Return the [x, y] coordinate for the center point of the cell that contains the specified text.  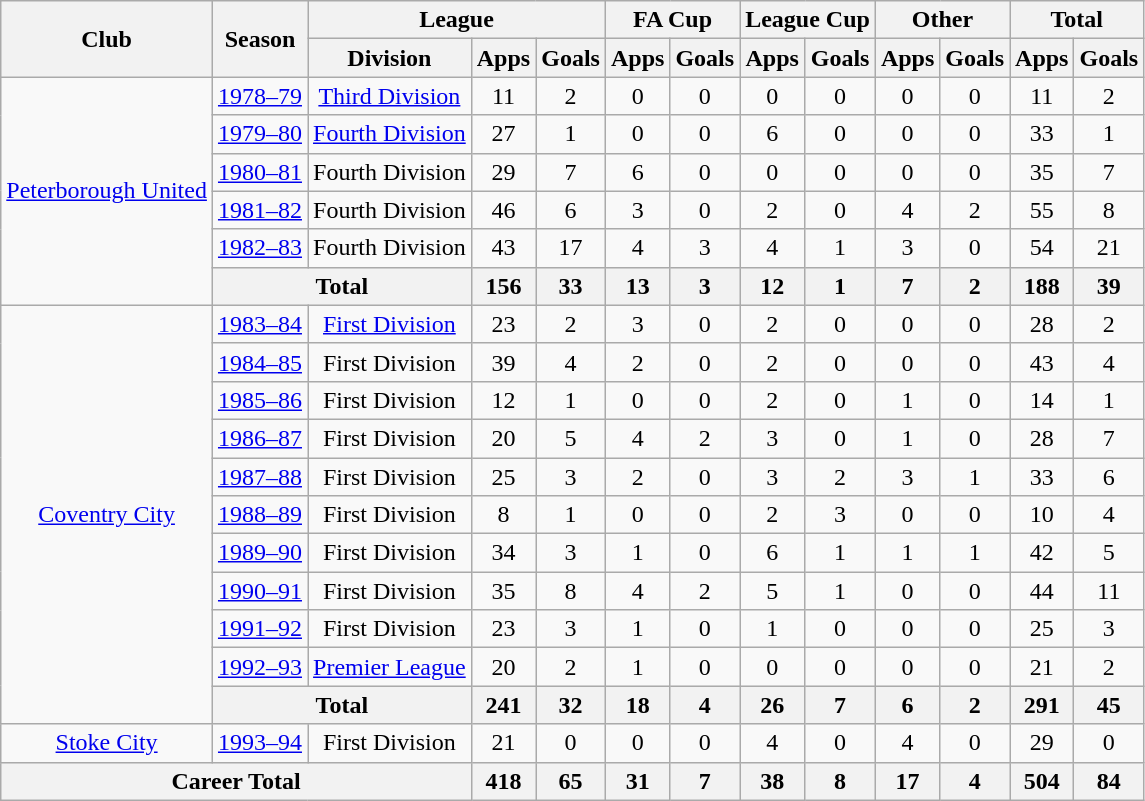
Stoke City [107, 743]
34 [503, 553]
84 [1109, 781]
291 [1042, 705]
31 [637, 781]
42 [1042, 553]
10 [1042, 515]
1990–91 [260, 591]
1983–84 [260, 324]
38 [772, 781]
27 [503, 134]
Other [942, 20]
241 [503, 705]
Division [390, 58]
Club [107, 39]
188 [1042, 286]
FA Cup [672, 20]
1989–90 [260, 553]
1991–92 [260, 629]
League Cup [808, 20]
32 [571, 705]
1988–89 [260, 515]
418 [503, 781]
Peterborough United [107, 191]
18 [637, 705]
1982–83 [260, 248]
13 [637, 286]
Career Total [236, 781]
1984–85 [260, 362]
1993–94 [260, 743]
1985–86 [260, 400]
Third Division [390, 96]
Coventry City [107, 514]
44 [1042, 591]
55 [1042, 210]
1992–93 [260, 667]
Premier League [390, 667]
Season [260, 39]
1980–81 [260, 172]
League [457, 20]
1978–79 [260, 96]
1987–88 [260, 477]
1986–87 [260, 438]
26 [772, 705]
504 [1042, 781]
65 [571, 781]
156 [503, 286]
54 [1042, 248]
45 [1109, 705]
14 [1042, 400]
46 [503, 210]
1981–82 [260, 210]
1979–80 [260, 134]
